Search for the cell housing the specified text and yield its [x, y] center coordinate. 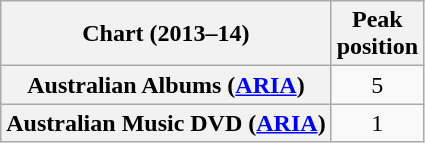
1 [377, 123]
Australian Music DVD (ARIA) [166, 123]
Chart (2013–14) [166, 34]
Peakposition [377, 34]
Australian Albums (ARIA) [166, 85]
5 [377, 85]
